Scan for the cell matching the given text and deliver its (X, Y) coordinate at center. 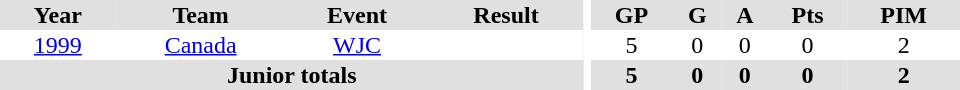
WJC (358, 45)
Junior totals (292, 75)
GP (631, 15)
A (745, 15)
1999 (58, 45)
Team (201, 15)
Year (58, 15)
PIM (904, 15)
Pts (808, 15)
G (698, 15)
Result (506, 15)
Canada (201, 45)
Event (358, 15)
